Output the (X, Y) coordinate of the center of the cell containing the given text.  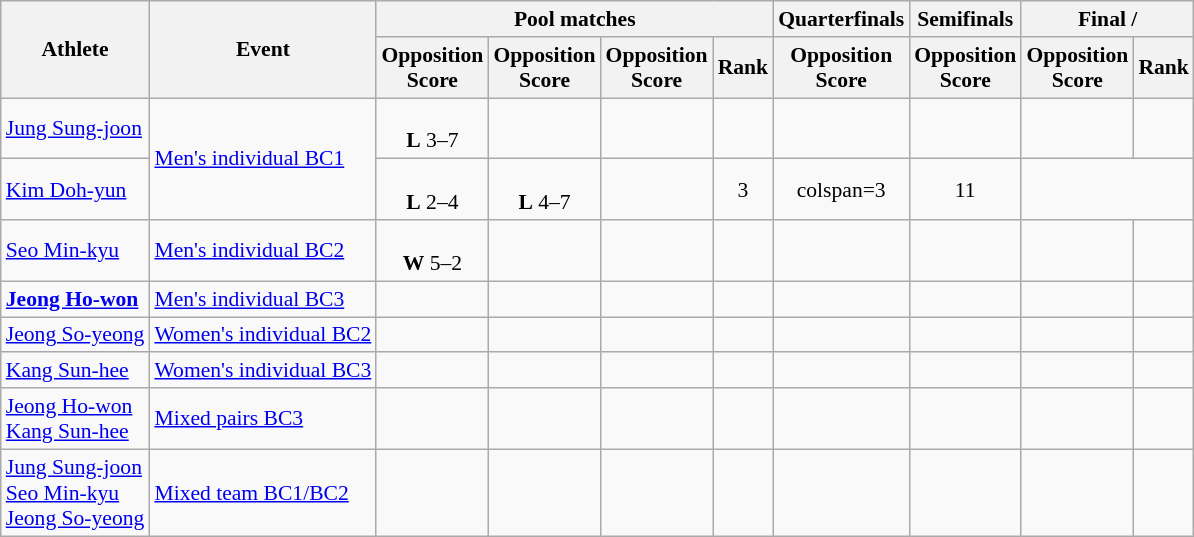
Jeong Ho-wonKang Sun-hee (76, 418)
Women's individual BC2 (262, 335)
Kang Sun-hee (76, 371)
Men's individual BC2 (262, 250)
colspan=3 (841, 190)
3 (744, 190)
Athlete (76, 50)
Women's individual BC3 (262, 371)
L 2–4 (432, 190)
Event (262, 50)
Jung Sung-joonSeo Min-kyuJeong So-yeong (76, 492)
L 4–7 (544, 190)
L 3–7 (432, 128)
Semifinals (965, 19)
Seo Min-kyu (76, 250)
Men's individual BC1 (262, 159)
Jung Sung-joon (76, 128)
11 (965, 190)
Jeong Ho-won (76, 299)
Mixed pairs BC3 (262, 418)
Jeong So-yeong (76, 335)
Men's individual BC3 (262, 299)
Kim Doh-yun (76, 190)
Final / (1108, 19)
Pool matches (574, 19)
W 5–2 (432, 250)
Quarterfinals (841, 19)
Mixed team BC1/BC2 (262, 492)
